Return the [X, Y] coordinate for the center point of the cell that contains the specified text.  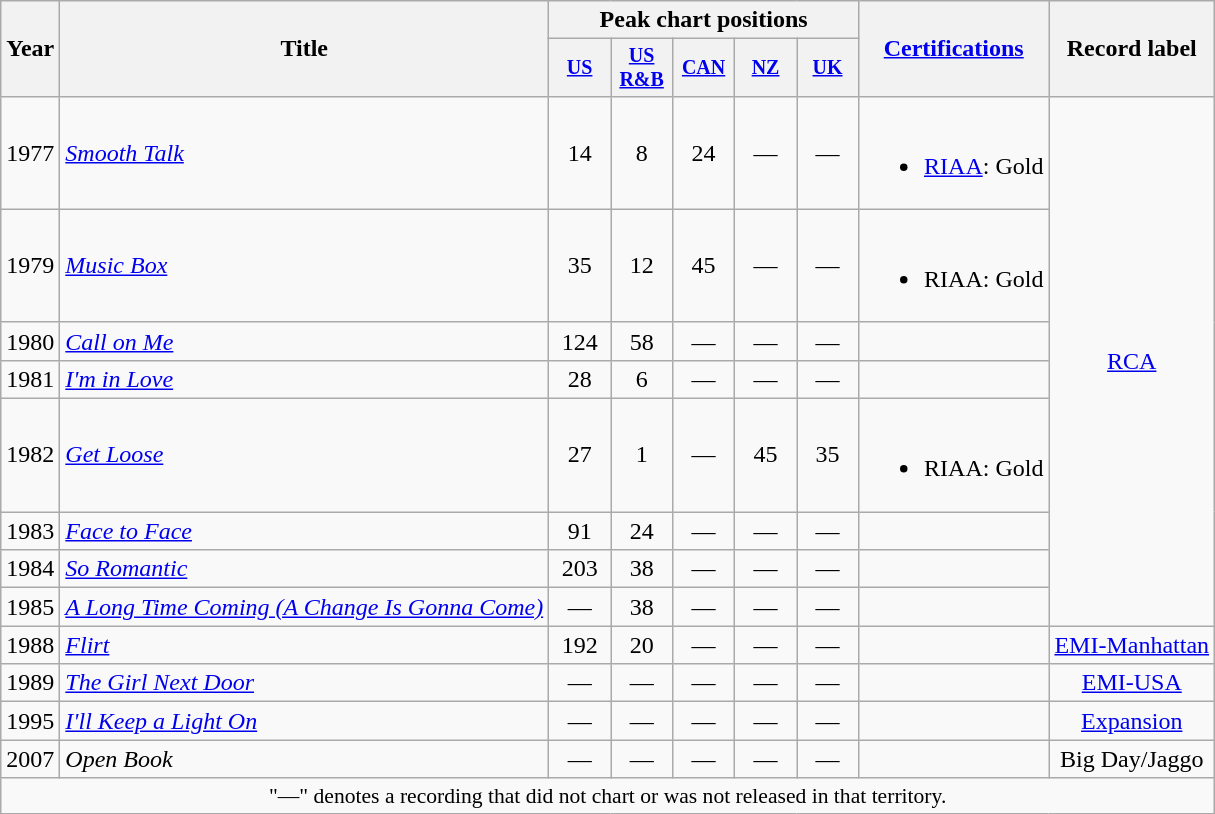
A Long Time Coming (A Change Is Gonna Come) [304, 607]
1 [642, 456]
1981 [30, 379]
RCA [1132, 361]
124 [580, 341]
1980 [30, 341]
EMI-Manhattan [1132, 645]
192 [580, 645]
Big Day/Jaggo [1132, 759]
12 [642, 266]
Certifications [954, 49]
UK [828, 68]
14 [580, 152]
Call on Me [304, 341]
Title [304, 49]
Record label [1132, 49]
NZ [766, 68]
EMI-USA [1132, 683]
I'm in Love [304, 379]
So Romantic [304, 569]
Peak chart positions [704, 20]
1988 [30, 645]
CAN [704, 68]
US [580, 68]
8 [642, 152]
20 [642, 645]
6 [642, 379]
Year [30, 49]
1982 [30, 456]
27 [580, 456]
Open Book [304, 759]
Flirt [304, 645]
58 [642, 341]
Get Loose [304, 456]
1989 [30, 683]
Music Box [304, 266]
203 [580, 569]
28 [580, 379]
1995 [30, 721]
"—" denotes a recording that did not chart or was not released in that territory. [608, 796]
91 [580, 531]
1983 [30, 531]
1977 [30, 152]
The Girl Next Door [304, 683]
Face to Face [304, 531]
I'll Keep a Light On [304, 721]
US R&B [642, 68]
1985 [30, 607]
Smooth Talk [304, 152]
1984 [30, 569]
1979 [30, 266]
Expansion [1132, 721]
2007 [30, 759]
